Locate the cell with the specified text and output its (x, y) center coordinate. 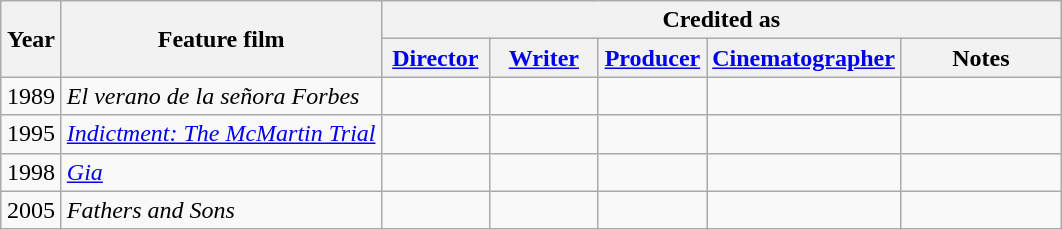
Fathers and Sons (221, 210)
Notes (980, 58)
Writer (544, 58)
El verano de la señora Forbes (221, 96)
Producer (652, 58)
Feature film (221, 39)
2005 (32, 210)
1989 (32, 96)
Credited as (721, 20)
1995 (32, 134)
Year (32, 39)
Director (436, 58)
Indictment: The McMartin Trial (221, 134)
Cinematographer (804, 58)
Gia (221, 172)
1998 (32, 172)
